Return [x, y] of the center of cell containing provided text 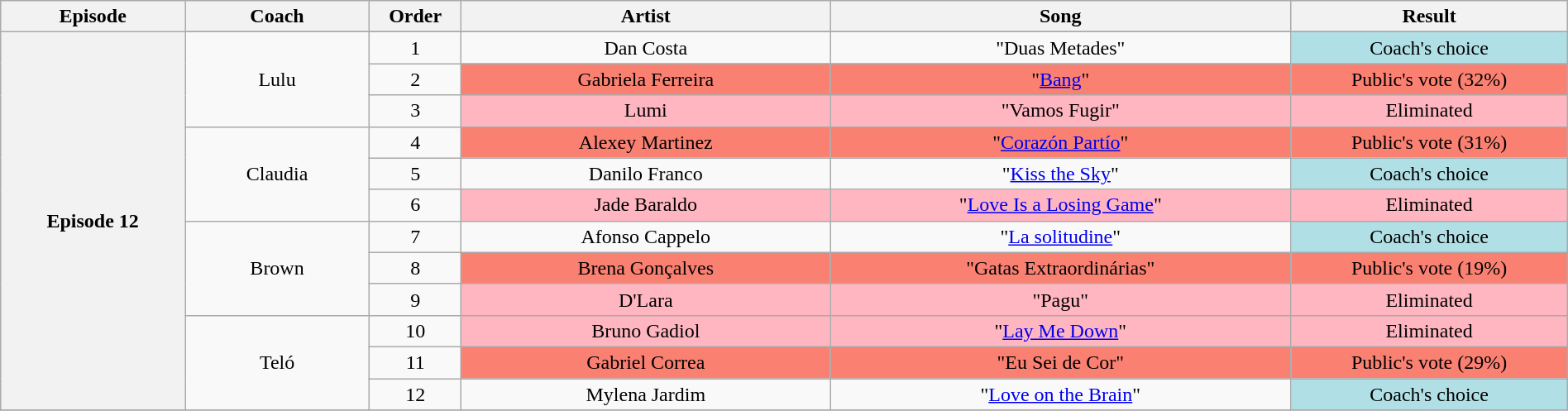
"Vamos Fugir" [1060, 111]
"Kiss the Sky" [1060, 174]
Jade Baraldo [646, 205]
Brena Gonçalves [646, 268]
D'Lara [646, 299]
2 [415, 79]
7 [415, 237]
"Gatas Extraordinárias" [1060, 268]
6 [415, 205]
Mylena Jardim [646, 394]
Claudia [278, 174]
3 [415, 111]
"La solitudine" [1060, 237]
"Lay Me Down" [1060, 331]
11 [415, 362]
Song [1060, 17]
1 [415, 48]
Public's vote (19%) [1429, 268]
Order [415, 17]
10 [415, 331]
8 [415, 268]
"Love Is a Losing Game" [1060, 205]
Episode [93, 17]
"Duas Metades" [1060, 48]
Alexey Martinez [646, 142]
Teló [278, 362]
Public's vote (29%) [1429, 362]
"Eu Sei de Cor" [1060, 362]
12 [415, 394]
4 [415, 142]
"Bang" [1060, 79]
Dan Costa [646, 48]
Artist [646, 17]
"Pagu" [1060, 299]
"Love on the Brain" [1060, 394]
Coach [278, 17]
5 [415, 174]
9 [415, 299]
Danilo Franco [646, 174]
Public's vote (32%) [1429, 79]
Bruno Gadiol [646, 331]
Lulu [278, 79]
"Corazón Partío" [1060, 142]
Gabriel Correa [646, 362]
Gabriela Ferreira [646, 79]
Afonso Cappelo [646, 237]
Brown [278, 268]
Lumi [646, 111]
Episode 12 [93, 222]
Result [1429, 17]
Public's vote (31%) [1429, 142]
